Output the [X, Y] coordinate of the center of the cell containing the given text.  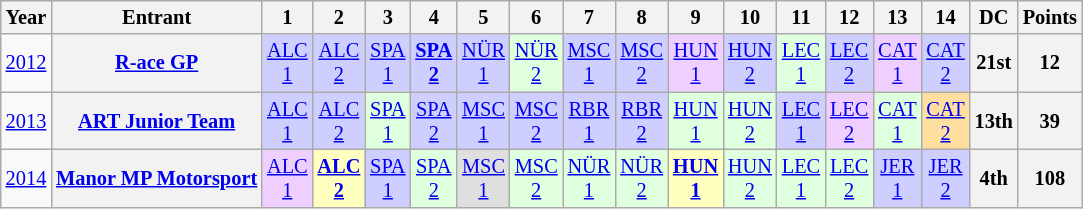
RBR1 [590, 121]
9 [696, 17]
13th [994, 121]
JER2 [945, 178]
2013 [26, 121]
RBR2 [642, 121]
R-ace GP [156, 63]
108 [1050, 178]
7 [590, 17]
2 [340, 17]
11 [801, 17]
14 [945, 17]
21st [994, 63]
JER1 [897, 178]
6 [536, 17]
Entrant [156, 17]
13 [897, 17]
Points [1050, 17]
8 [642, 17]
5 [484, 17]
3 [388, 17]
2012 [26, 63]
ART Junior Team [156, 121]
10 [750, 17]
Manor MP Motorsport [156, 178]
2014 [26, 178]
4th [994, 178]
1 [287, 17]
39 [1050, 121]
Year [26, 17]
DC [994, 17]
4 [434, 17]
